Return the (X, Y) coordinate for the center point of the cell that contains the specified text.  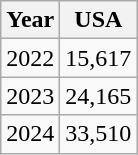
24,165 (98, 96)
2023 (30, 96)
USA (98, 20)
Year (30, 20)
2022 (30, 58)
2024 (30, 134)
33,510 (98, 134)
15,617 (98, 58)
